Return (x, y) of the center of cell containing provided text 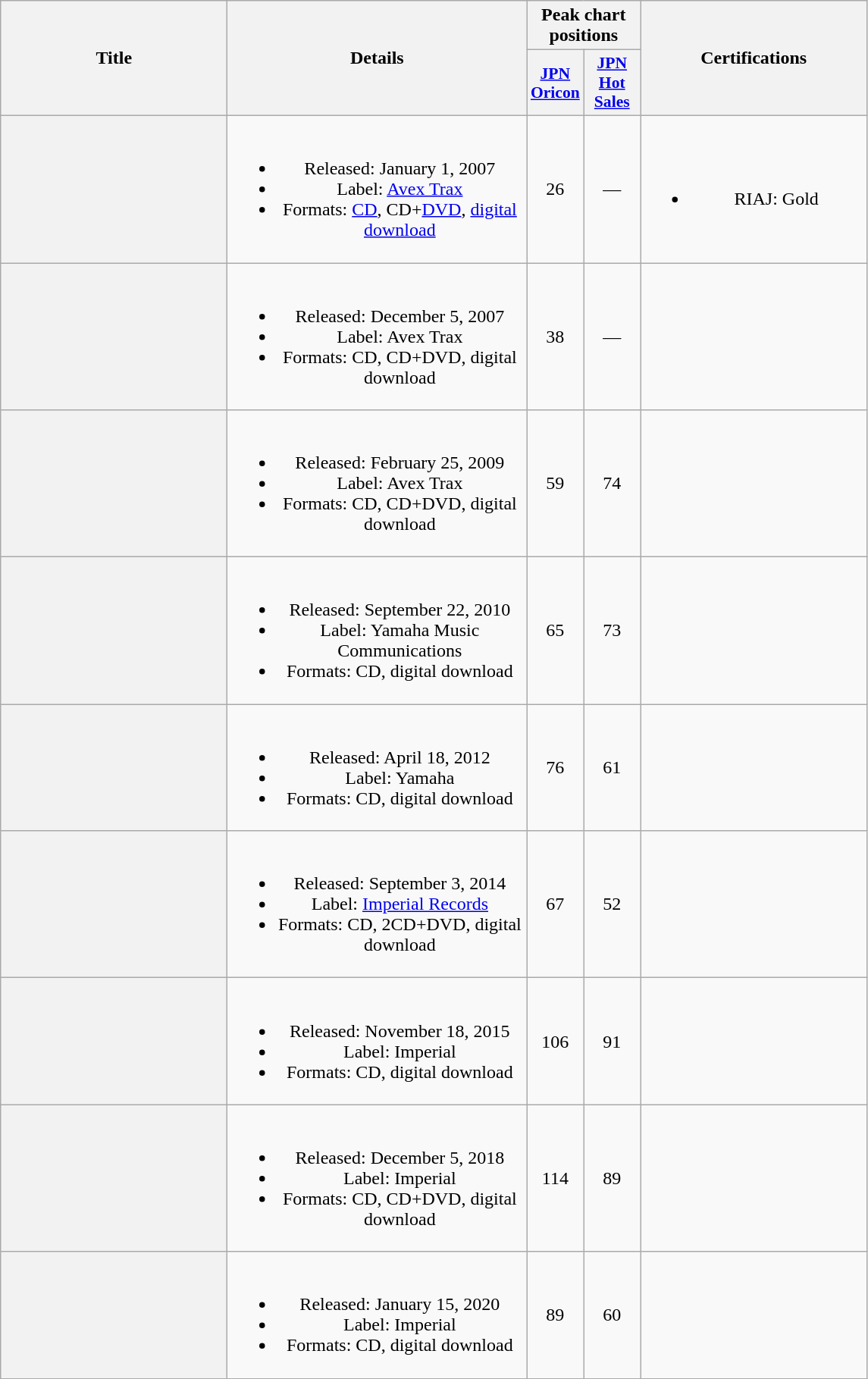
Details (378, 58)
91 (613, 1042)
26 (555, 189)
61 (613, 767)
65 (555, 631)
Title (114, 58)
73 (613, 631)
52 (613, 904)
Released: February 25, 2009Label: Avex TraxFormats: CD, CD+DVD, digital download (378, 484)
76 (555, 767)
JPNHotSales (613, 83)
Peak chart positions (584, 26)
38 (555, 336)
114 (555, 1178)
Released: December 5, 2007Label: Avex TraxFormats: CD, CD+DVD, digital download (378, 336)
Released: December 5, 2018Label: ImperialFormats: CD, CD+DVD, digital download (378, 1178)
Released: January 1, 2007Label: Avex TraxFormats: CD, CD+DVD, digital download (378, 189)
74 (613, 484)
67 (555, 904)
Released: September 22, 2010Label: Yamaha Music CommunicationsFormats: CD, digital download (378, 631)
JPNOricon (555, 83)
60 (613, 1315)
Certifications (754, 58)
Released: April 18, 2012Label: YamahaFormats: CD, digital download (378, 767)
Released: November 18, 2015Label: ImperialFormats: CD, digital download (378, 1042)
59 (555, 484)
RIAJ: Gold (754, 189)
Released: September 3, 2014Label: Imperial RecordsFormats: CD, 2CD+DVD, digital download (378, 904)
Released: January 15, 2020Label: ImperialFormats: CD, digital download (378, 1315)
106 (555, 1042)
